Output the [x, y] coordinate of the center of the cell containing the given text.  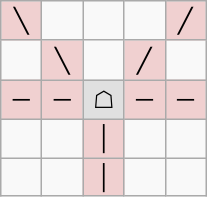
☖ [104, 100]
